Provide the (X, Y) coordinate of the cell's center where the given text is located.  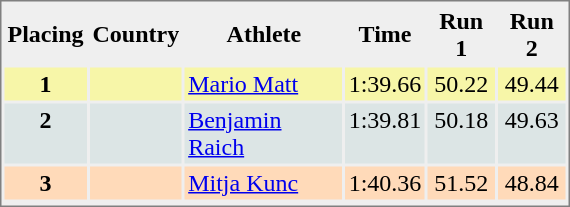
1:40.36 (386, 182)
Benjamin Raich (264, 134)
Athlete (264, 34)
2 (45, 134)
50.18 (461, 134)
3 (45, 182)
Mario Matt (264, 84)
50.22 (461, 84)
Country (136, 34)
Mitja Kunc (264, 182)
Run 2 (532, 34)
Run 1 (461, 34)
Placing (45, 34)
49.63 (532, 134)
Time (386, 34)
48.84 (532, 182)
1 (45, 84)
1:39.66 (386, 84)
49.44 (532, 84)
51.52 (461, 182)
1:39.81 (386, 134)
